Return the (x, y) coordinate for the center point of the cell that contains the specified text.  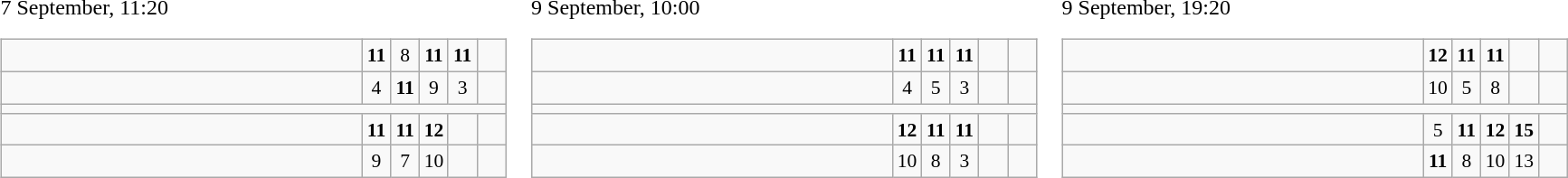
13 (1524, 162)
15 (1524, 129)
7 (405, 162)
